Extract the [X, Y] coordinate from the center of the cell holding the provided text.  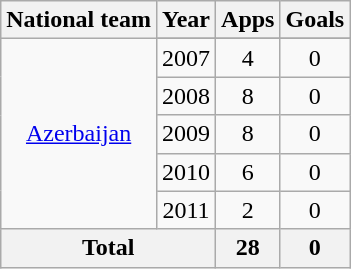
28 [248, 248]
2 [248, 210]
6 [248, 172]
Goals [315, 20]
Total [108, 248]
2008 [186, 96]
2010 [186, 172]
Apps [248, 20]
National team [79, 20]
2011 [186, 210]
4 [248, 58]
Azerbaijan [79, 134]
Year [186, 20]
2009 [186, 134]
2007 [186, 58]
